Scan for the cell matching the given text and deliver its (X, Y) coordinate at center. 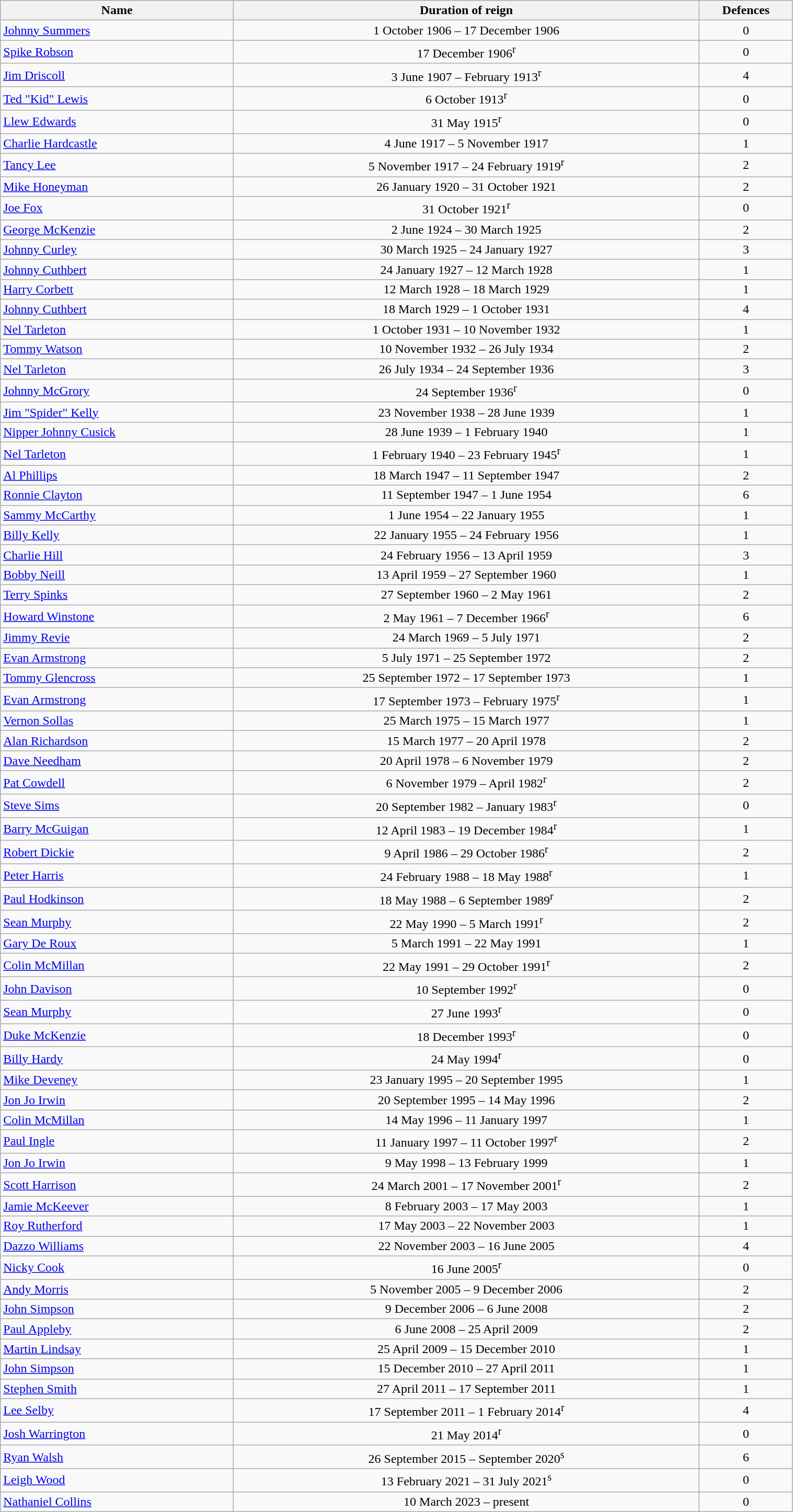
27 April 2011 – 17 September 2011 (466, 1389)
Vernon Sollas (117, 721)
31 October 1921r (466, 208)
Jim "Spider" Kelly (117, 412)
6 October 1913r (466, 98)
4 June 1917 – 5 November 1917 (466, 143)
Sammy McCarthy (117, 515)
Jamie McKeever (117, 1206)
Johnny Summers (117, 30)
3 June 1907 – February 1913r (466, 75)
20 September 1995 – 14 May 1996 (466, 1100)
24 March 1969 – 5 July 1971 (466, 638)
9 April 1986 – 29 October 1986r (466, 852)
27 June 1993r (466, 1012)
12 April 1983 – 19 December 1984r (466, 829)
Johnny McGrory (117, 391)
Josh Warrington (117, 1434)
18 March 1947 – 11 September 1947 (466, 475)
21 May 2014r (466, 1434)
16 June 2005r (466, 1267)
23 January 1995 – 20 September 1995 (466, 1080)
18 May 1988 – 6 September 1989r (466, 899)
Roy Rutherford (117, 1226)
Howard Winstone (117, 616)
22 May 1990 – 5 March 1991r (466, 922)
27 September 1960 – 2 May 1961 (466, 594)
17 September 2011 – 1 February 2014r (466, 1411)
Spike Robson (117, 52)
11 September 1947 – 1 June 1954 (466, 495)
18 March 1929 – 1 October 1931 (466, 310)
Barry McGuigan (117, 829)
Nathaniel Collins (117, 1502)
Dave Needham (117, 761)
9 December 2006 – 6 June 2008 (466, 1309)
1 June 1954 – 22 January 1955 (466, 515)
9 May 1998 – 13 February 1999 (466, 1163)
1 October 1906 – 17 December 1906 (466, 30)
Al Phillips (117, 475)
11 January 1997 – 11 October 1997r (466, 1142)
24 May 1994r (466, 1058)
8 February 2003 – 17 May 2003 (466, 1206)
26 September 2015 – September 2020s (466, 1457)
2 June 1924 – 30 March 1925 (466, 230)
Defences (746, 10)
Pat Cowdell (117, 782)
30 March 1925 – 24 January 1927 (466, 249)
Tancy Lee (117, 165)
14 May 1996 – 11 January 1997 (466, 1120)
10 November 1932 – 26 July 1934 (466, 349)
23 November 1938 – 28 June 1939 (466, 412)
Tommy Glencross (117, 678)
17 December 1906r (466, 52)
5 November 2005 – 9 December 2006 (466, 1289)
Jimmy Revie (117, 638)
Martin Lindsay (117, 1349)
Charlie Hill (117, 555)
Robert Dickie (117, 852)
Duration of reign (466, 10)
Mike Honeyman (117, 187)
Jim Driscoll (117, 75)
Harry Corbett (117, 290)
Scott Harrison (117, 1185)
Ryan Walsh (117, 1457)
25 April 2009 – 15 December 2010 (466, 1349)
Stephen Smith (117, 1389)
13 February 2021 – 31 July 2021s (466, 1481)
Alan Richardson (117, 741)
Steve Sims (117, 806)
13 April 1959 – 27 September 1960 (466, 575)
31 May 1915r (466, 122)
Llew Edwards (117, 122)
28 June 1939 – 1 February 1940 (466, 432)
Paul Ingle (117, 1142)
6 June 2008 – 25 April 2009 (466, 1329)
10 March 2023 – present (466, 1502)
Leigh Wood (117, 1481)
John Davison (117, 988)
1 February 1940 – 23 February 1945r (466, 454)
22 November 2003 – 16 June 2005 (466, 1246)
Paul Appleby (117, 1329)
Mike Deveney (117, 1080)
5 July 1971 – 25 September 1972 (466, 658)
Lee Selby (117, 1411)
Nicky Cook (117, 1267)
20 September 1982 – January 1983r (466, 806)
Billy Hardy (117, 1058)
Peter Harris (117, 875)
Tommy Watson (117, 349)
Gary De Roux (117, 944)
5 March 1991 – 22 May 1991 (466, 944)
15 March 1977 – 20 April 1978 (466, 741)
22 May 1991 – 29 October 1991r (466, 965)
2 May 1961 – 7 December 1966r (466, 616)
Johnny Curley (117, 249)
Name (117, 10)
22 January 1955 – 24 February 1956 (466, 535)
Nipper Johnny Cusick (117, 432)
26 July 1934 – 24 September 1936 (466, 369)
24 February 1988 – 18 May 1988r (466, 875)
26 January 1920 – 31 October 1921 (466, 187)
1 October 1931 – 10 November 1932 (466, 329)
Billy Kelly (117, 535)
5 November 1917 – 24 February 1919r (466, 165)
6 November 1979 – April 1982r (466, 782)
24 March 2001 – 17 November 2001r (466, 1185)
Ted "Kid" Lewis (117, 98)
Charlie Hardcastle (117, 143)
18 December 1993r (466, 1035)
Andy Morris (117, 1289)
Bobby Neill (117, 575)
Duke McKenzie (117, 1035)
17 May 2003 – 22 November 2003 (466, 1226)
Paul Hodkinson (117, 899)
George McKenzie (117, 230)
25 March 1975 – 15 March 1977 (466, 721)
20 April 1978 – 6 November 1979 (466, 761)
24 January 1927 – 12 March 1928 (466, 269)
24 September 1936r (466, 391)
15 December 2010 – 27 April 2011 (466, 1369)
Ronnie Clayton (117, 495)
24 February 1956 – 13 April 1959 (466, 555)
Joe Fox (117, 208)
Terry Spinks (117, 594)
Dazzo Williams (117, 1246)
10 September 1992r (466, 988)
25 September 1972 – 17 September 1973 (466, 678)
12 March 1928 – 18 March 1929 (466, 290)
17 September 1973 – February 1975r (466, 700)
